Search for the cell housing the specified text and yield its [X, Y] center coordinate. 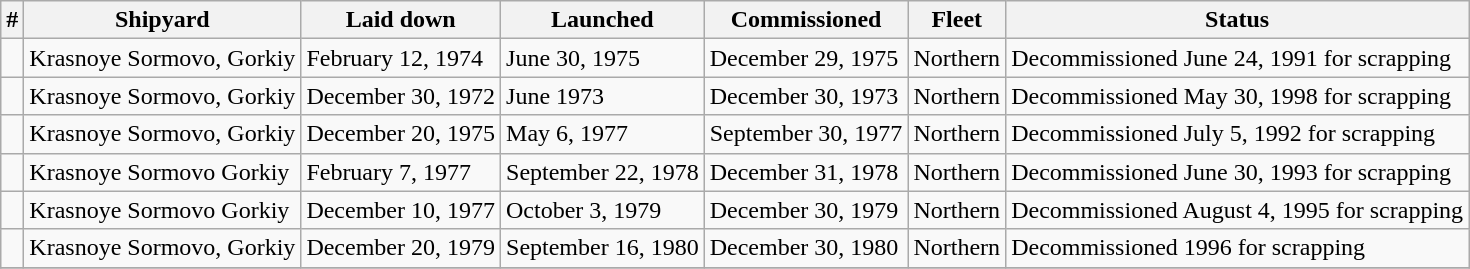
Decommissioned June 24, 1991 for scrapping [1238, 58]
October 3, 1979 [603, 210]
June 1973 [603, 96]
December 30, 1973 [806, 96]
Laid down [401, 20]
Decommissioned July 5, 1992 for scrapping [1238, 134]
Decommissioned 1996 for scrapping [1238, 248]
December 31, 1978 [806, 172]
# [12, 20]
September 22, 1978 [603, 172]
Commissioned [806, 20]
December 30, 1972 [401, 96]
December 29, 1975 [806, 58]
Decommissioned May 30, 1998 for scrapping [1238, 96]
September 16, 1980 [603, 248]
September 30, 1977 [806, 134]
Launched [603, 20]
February 7, 1977 [401, 172]
December 10, 1977 [401, 210]
December 30, 1979 [806, 210]
May 6, 1977 [603, 134]
June 30, 1975 [603, 58]
February 12, 1974 [401, 58]
Status [1238, 20]
Shipyard [162, 20]
Decommissioned August 4, 1995 for scrapping [1238, 210]
Decommissioned June 30, 1993 for scrapping [1238, 172]
December 30, 1980 [806, 248]
December 20, 1979 [401, 248]
Fleet [957, 20]
December 20, 1975 [401, 134]
